Capture the cell that displays the provided text and extract its [x, y] central coordinate. 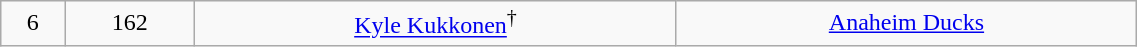
Kyle Kukkonen† [436, 24]
6 [33, 24]
162 [130, 24]
Anaheim Ducks [906, 24]
